Detect which cell encompasses the target text, then output its [x, y] center coordinate. 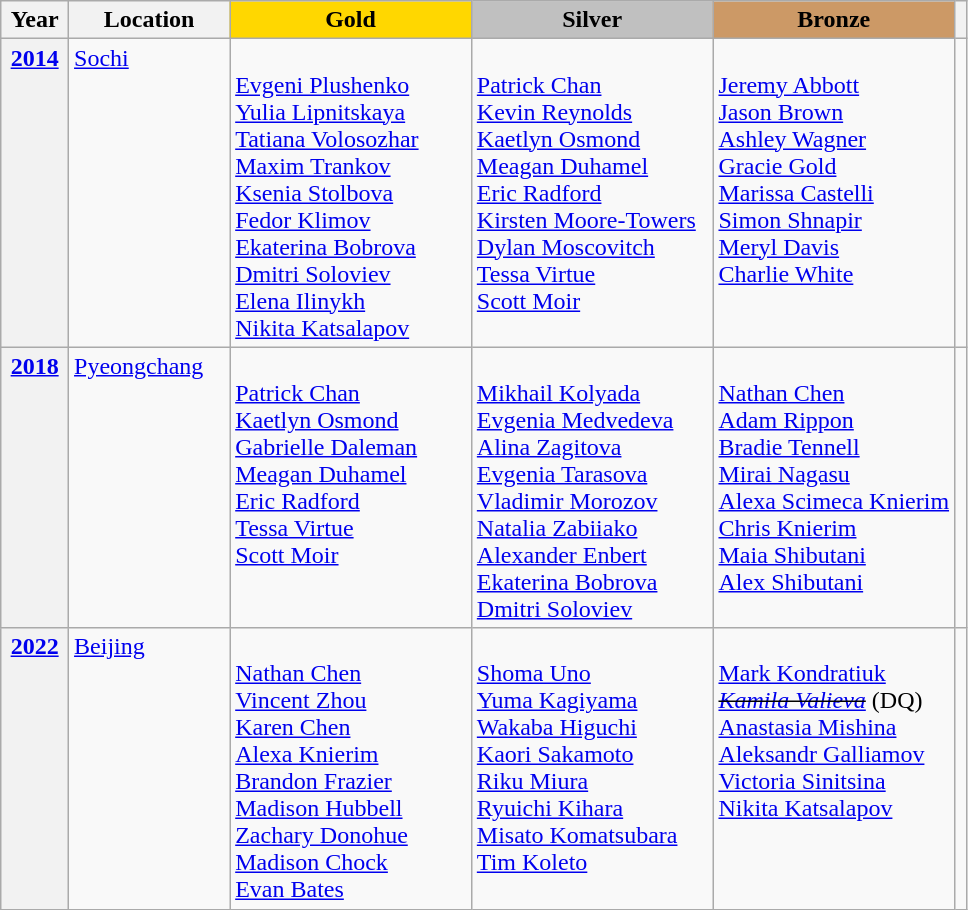
Patrick ChanKevin ReynoldsKaetlyn OsmondMeagan DuhamelEric RadfordKirsten Moore-TowersDylan MoscovitchTessa VirtueScott Moir [592, 193]
2022 [35, 768]
Mark KondratiukKamila Valieva (DQ)Anastasia MishinaAleksandr GalliamovVictoria SinitsinaNikita Katsalapov [834, 768]
Patrick ChanKaetlyn OsmondGabrielle DalemanMeagan DuhamelEric RadfordTessa VirtueScott Moir [351, 488]
Bronze [834, 20]
Year [35, 20]
Sochi [150, 193]
Silver [592, 20]
Nathan ChenAdam RipponBradie TennellMirai NagasuAlexa Scimeca KnierimChris KnierimMaia ShibutaniAlex Shibutani [834, 488]
2014 [35, 193]
Location [150, 20]
2018 [35, 488]
Gold [351, 20]
Beijing [150, 768]
Mikhail KolyadaEvgenia MedvedevaAlina ZagitovaEvgenia TarasovaVladimir MorozovNatalia ZabiiakoAlexander EnbertEkaterina BobrovaDmitri Soloviev [592, 488]
Shoma UnoYuma KagiyamaWakaba HiguchiKaori SakamotoRiku MiuraRyuichi KiharaMisato KomatsubaraTim Koleto [592, 768]
Jeremy AbbottJason BrownAshley WagnerGracie GoldMarissa CastelliSimon ShnapirMeryl DavisCharlie White [834, 193]
Nathan ChenVincent ZhouKaren ChenAlexa KnierimBrandon FrazierMadison HubbellZachary DonohueMadison ChockEvan Bates [351, 768]
Pyeongchang [150, 488]
